Locate the cell with the specified text and output its [X, Y] center coordinate. 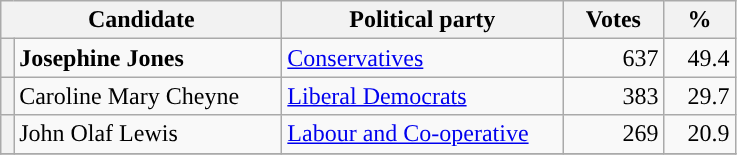
49.4 [700, 58]
Conservatives [422, 58]
Labour and Co-operative [422, 134]
Votes [614, 20]
Liberal Democrats [422, 96]
Candidate [142, 20]
Caroline Mary Cheyne [148, 96]
Josephine Jones [148, 58]
20.9 [700, 134]
29.7 [700, 96]
269 [614, 134]
Political party [422, 20]
383 [614, 96]
% [700, 20]
John Olaf Lewis [148, 134]
637 [614, 58]
